Determine the [X, Y] coordinate at the center of the cell enclosing the given text.  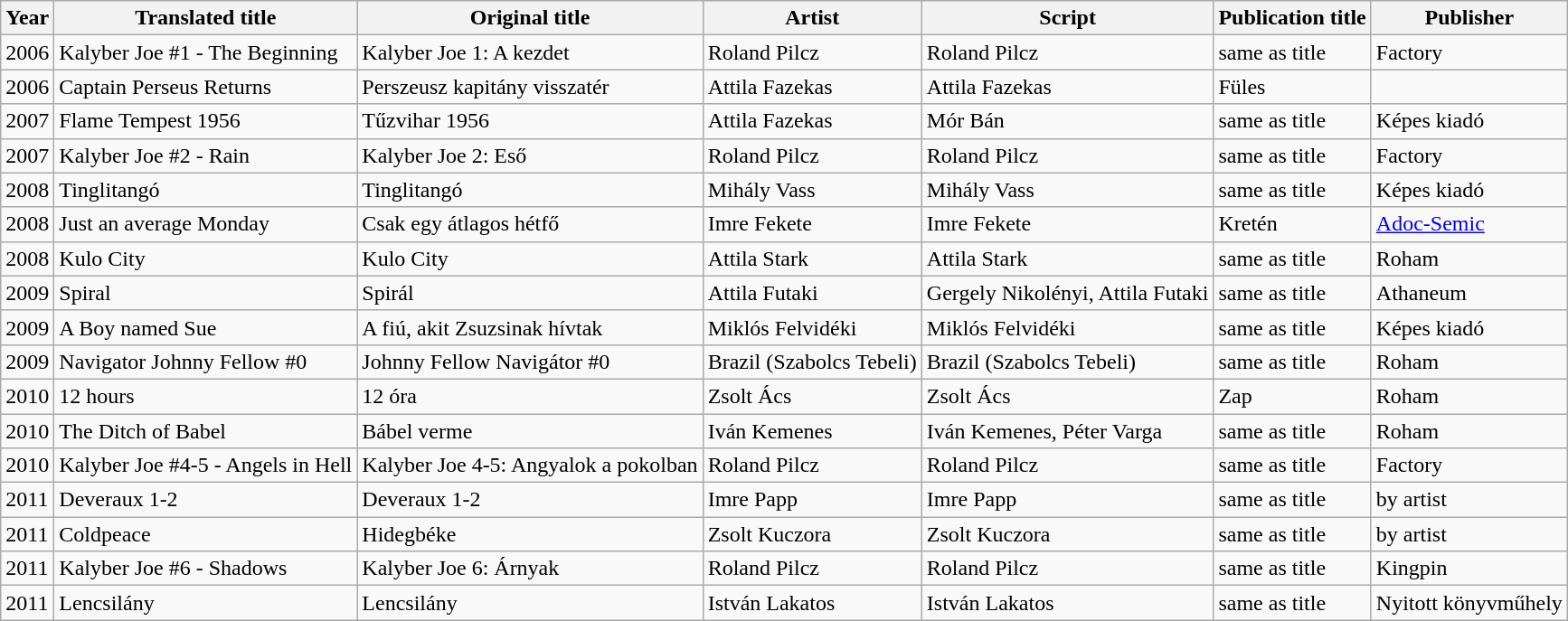
Publisher [1469, 18]
Adoc-Semic [1469, 224]
Iván Kemenes, Péter Varga [1067, 431]
12 hours [206, 396]
Attila Futaki [812, 293]
Year [27, 18]
Kalyber Joe #2 - Rain [206, 155]
Johnny Fellow Navigátor #0 [530, 362]
Translated title [206, 18]
Kingpin [1469, 569]
Kalyber Joe 1: A kezdet [530, 52]
Artist [812, 18]
A Boy named Sue [206, 327]
Spiral [206, 293]
A fiú, akit Zsuzsinak hívtak [530, 327]
Gergely Nikolényi, Attila Futaki [1067, 293]
Coldpeace [206, 534]
Kalyber Joe #4-5 - Angels in Hell [206, 466]
Csak egy átlagos hétfő [530, 224]
The Ditch of Babel [206, 431]
Flame Tempest 1956 [206, 121]
Navigator Johnny Fellow #0 [206, 362]
Kretén [1292, 224]
Kalyber Joe 6: Árnyak [530, 569]
Zap [1292, 396]
Bábel verme [530, 431]
Mór Bán [1067, 121]
Perszeusz kapitány visszatér [530, 87]
Kalyber Joe #1 - The Beginning [206, 52]
Just an average Monday [206, 224]
Captain Perseus Returns [206, 87]
Spirál [530, 293]
Nyitott könyvműhely [1469, 603]
Kalyber Joe 4-5: Angyalok a pokolban [530, 466]
Hidegbéke [530, 534]
Kalyber Joe 2: Eső [530, 155]
Script [1067, 18]
Original title [530, 18]
Athaneum [1469, 293]
12 óra [530, 396]
Füles [1292, 87]
Kalyber Joe #6 - Shadows [206, 569]
Publication title [1292, 18]
Tűzvihar 1956 [530, 121]
Iván Kemenes [812, 431]
